Capture the cell that displays the provided text and extract its (X, Y) central coordinate. 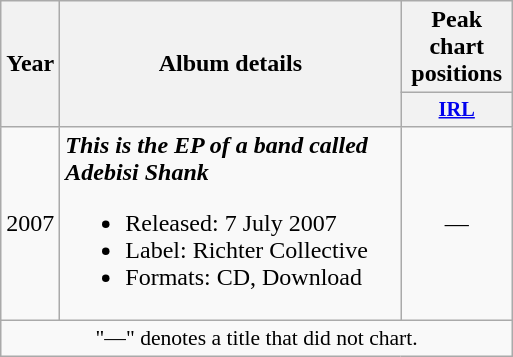
Album details (230, 64)
Peak chart positions (457, 47)
2007 (30, 223)
Year (30, 64)
This is the EP of a band called Adebisi ShankReleased: 7 July 2007Label: Richter CollectiveFormats: CD, Download (230, 223)
IRL (457, 110)
— (457, 223)
"—" denotes a title that did not chart. (257, 339)
